Extract the (X, Y) coordinate from the center of the cell holding the provided text.  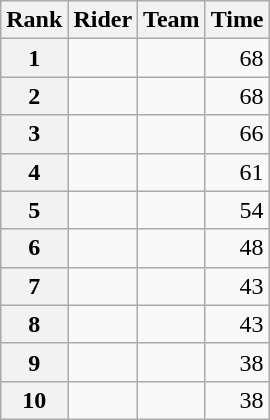
61 (237, 172)
5 (34, 210)
4 (34, 172)
8 (34, 324)
Time (237, 20)
2 (34, 96)
3 (34, 134)
48 (237, 248)
9 (34, 362)
Team (172, 20)
6 (34, 248)
Rank (34, 20)
7 (34, 286)
1 (34, 58)
54 (237, 210)
Rider (103, 20)
10 (34, 400)
66 (237, 134)
